Capture the cell that displays the provided text and extract its [x, y] central coordinate. 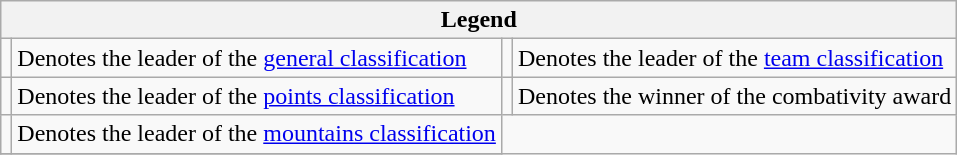
Denotes the leader of the mountains classification [257, 134]
Legend [479, 20]
Denotes the leader of the points classification [257, 96]
Denotes the leader of the general classification [257, 58]
Denotes the winner of the combativity award [734, 96]
Denotes the leader of the team classification [734, 58]
